Extract the (x, y) coordinate from the center of the cell holding the provided text.  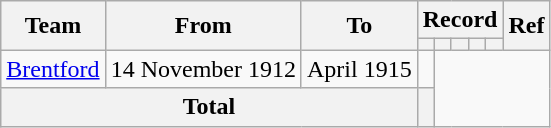
Team (53, 26)
Total (209, 107)
14 November 1912 (203, 69)
From (203, 26)
To (359, 26)
Record (460, 20)
Ref (526, 26)
April 1915 (359, 69)
Brentford (53, 69)
